Search for the cell housing the specified text and yield its (x, y) center coordinate. 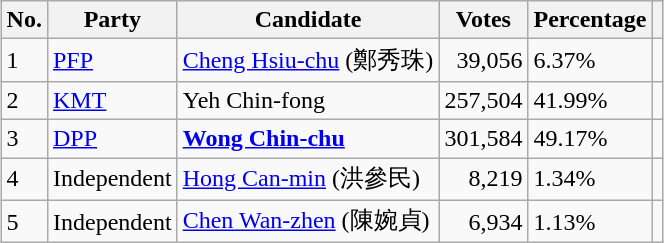
PFP (112, 60)
3 (24, 138)
4 (24, 180)
DPP (112, 138)
49.17% (590, 138)
Percentage (590, 20)
Hong Can-min (洪參民) (308, 180)
301,584 (484, 138)
1 (24, 60)
41.99% (590, 100)
Party (112, 20)
Cheng Hsiu-chu (鄭秀珠) (308, 60)
Candidate (308, 20)
KMT (112, 100)
2 (24, 100)
8,219 (484, 180)
No. (24, 20)
6,934 (484, 222)
Yeh Chin-fong (308, 100)
1.34% (590, 180)
1.13% (590, 222)
Votes (484, 20)
6.37% (590, 60)
Wong Chin-chu (308, 138)
257,504 (484, 100)
5 (24, 222)
39,056 (484, 60)
Chen Wan-zhen (陳婉貞) (308, 222)
